Locate the cell with the specified text and output its (X, Y) center coordinate. 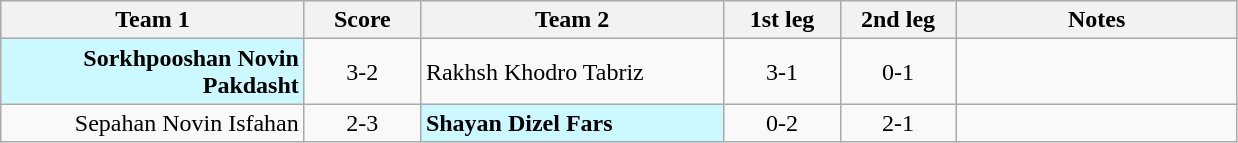
Rakhsh Khodro Tabriz (572, 72)
Score (362, 20)
Team 2 (572, 20)
0-1 (898, 72)
Team 1 (153, 20)
Sorkhpooshan Novin Pakdasht (153, 72)
1st leg (782, 20)
0-2 (782, 123)
Shayan Dizel Fars (572, 123)
2-3 (362, 123)
Sepahan Novin Isfahan (153, 123)
Notes (1096, 20)
3-2 (362, 72)
2nd leg (898, 20)
2-1 (898, 123)
3-1 (782, 72)
